Capture the cell that displays the provided text and extract its [x, y] central coordinate. 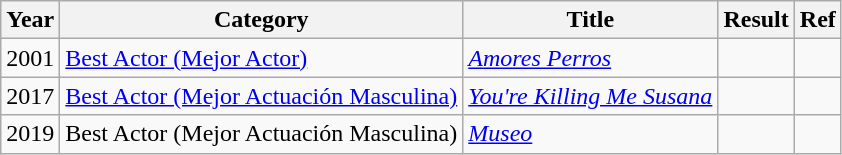
Best Actor (Mejor Actor) [262, 58]
2001 [30, 58]
Amores Perros [590, 58]
2017 [30, 96]
Result [756, 20]
Ref [818, 20]
Title [590, 20]
Category [262, 20]
2019 [30, 134]
You're Killing Me Susana [590, 96]
Year [30, 20]
Museo [590, 134]
